Return (x, y) of the center of cell containing provided text 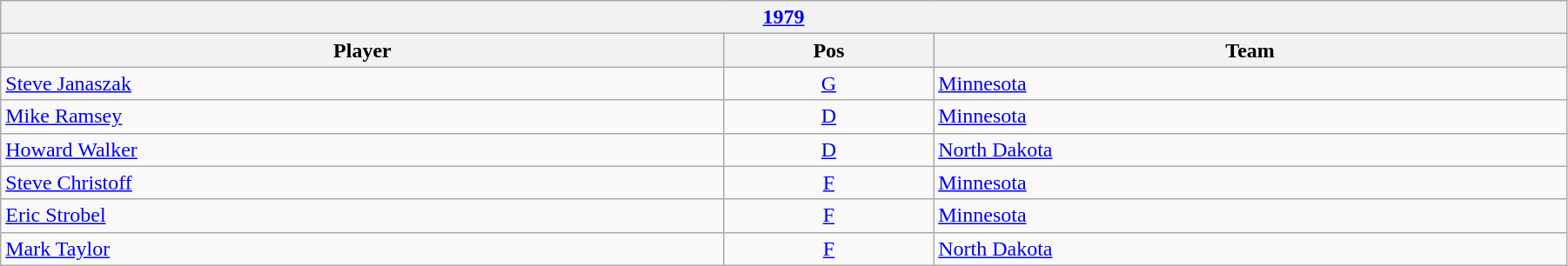
Steve Janaszak (362, 83)
1979 (784, 17)
Steve Christoff (362, 183)
Pos (828, 50)
Team (1250, 50)
Howard Walker (362, 150)
Player (362, 50)
G (828, 83)
Mark Taylor (362, 249)
Eric Strobel (362, 216)
Mike Ramsey (362, 116)
